Extract the [X, Y] coordinate from the center of the cell holding the provided text.  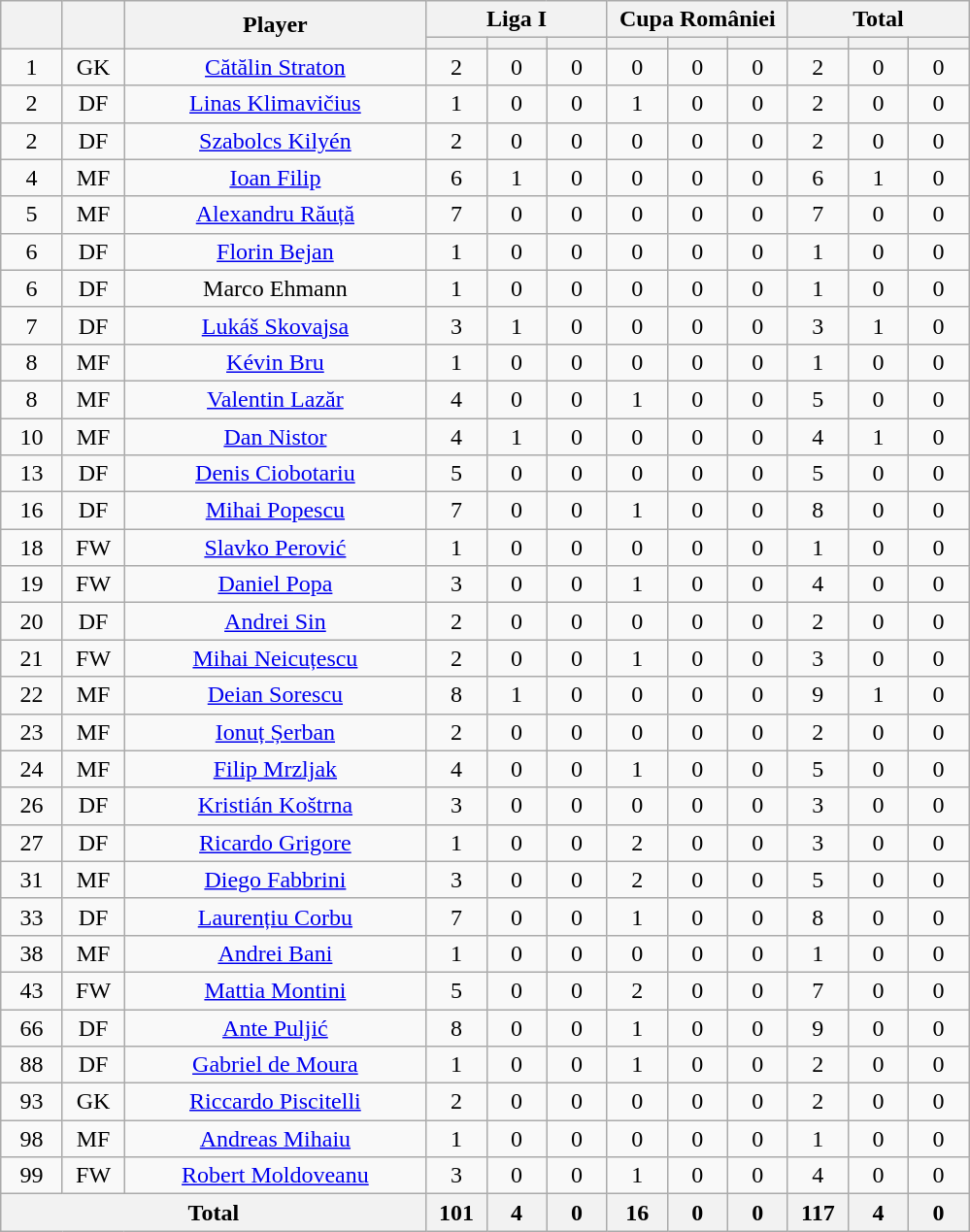
22 [32, 695]
98 [32, 1139]
13 [32, 474]
10 [32, 436]
Slavko Perović [276, 548]
Liga I [517, 19]
Szabolcs Kilyén [276, 141]
117 [818, 1213]
101 [456, 1213]
Ricardo Grigore [276, 843]
Gabriel de Moura [276, 1065]
Mattia Montini [276, 990]
Cătălin Straton [276, 67]
Mihai Neicuțescu [276, 658]
Kévin Bru [276, 362]
Lukáš Skovajsa [276, 325]
Florin Bejan [276, 251]
Alexandru Răuță [276, 215]
21 [32, 658]
99 [32, 1176]
Valentin Lazăr [276, 399]
88 [32, 1065]
Player [276, 25]
24 [32, 769]
43 [32, 990]
Mihai Popescu [276, 511]
Deian Sorescu [276, 695]
Linas Klimavičius [276, 104]
Robert Moldoveanu [276, 1176]
Diego Fabbrini [276, 880]
Marco Ehmann [276, 288]
Kristián Koštrna [276, 806]
Daniel Popa [276, 584]
Andreas Mihaiu [276, 1139]
Riccardo Piscitelli [276, 1102]
33 [32, 916]
Andrei Bani [276, 953]
Denis Ciobotariu [276, 474]
27 [32, 843]
19 [32, 584]
Laurențiu Corbu [276, 916]
Ionuț Șerban [276, 732]
Andrei Sin [276, 621]
26 [32, 806]
31 [32, 880]
Dan Nistor [276, 436]
20 [32, 621]
18 [32, 548]
Ioan Filip [276, 178]
66 [32, 1028]
93 [32, 1102]
Ante Puljić [276, 1028]
Cupa României [697, 19]
38 [32, 953]
Filip Mrzljak [276, 769]
23 [32, 732]
